Detect which cell encompasses the target text, then output its [x, y] center coordinate. 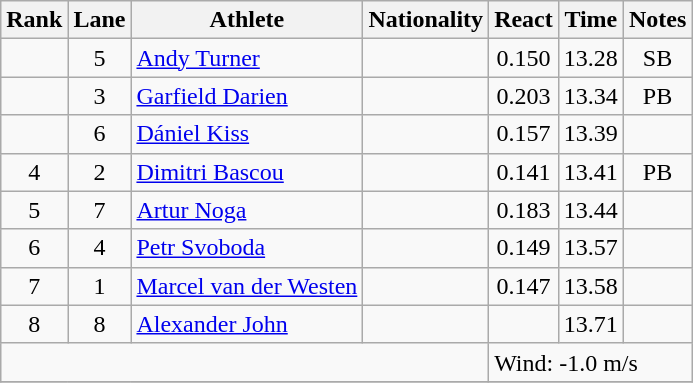
Dániel Kiss [247, 134]
Garfield Darien [247, 96]
13.58 [590, 286]
Lane [100, 20]
13.34 [590, 96]
13.41 [590, 172]
13.39 [590, 134]
Nationality [426, 20]
Dimitri Bascou [247, 172]
13.71 [590, 324]
Andy Turner [247, 58]
2 [100, 172]
Artur Noga [247, 210]
0.147 [524, 286]
Alexander John [247, 324]
Rank [34, 20]
Notes [657, 20]
0.157 [524, 134]
Time [590, 20]
Petr Svoboda [247, 248]
0.150 [524, 58]
0.183 [524, 210]
Marcel van der Westen [247, 286]
Athlete [247, 20]
0.203 [524, 96]
13.57 [590, 248]
SB [657, 58]
13.28 [590, 58]
React [524, 20]
Wind: -1.0 m/s [590, 362]
13.44 [590, 210]
0.141 [524, 172]
3 [100, 96]
0.149 [524, 248]
1 [100, 286]
